For the text-containing cell, return its midpoint in (x, y) coordinate format. 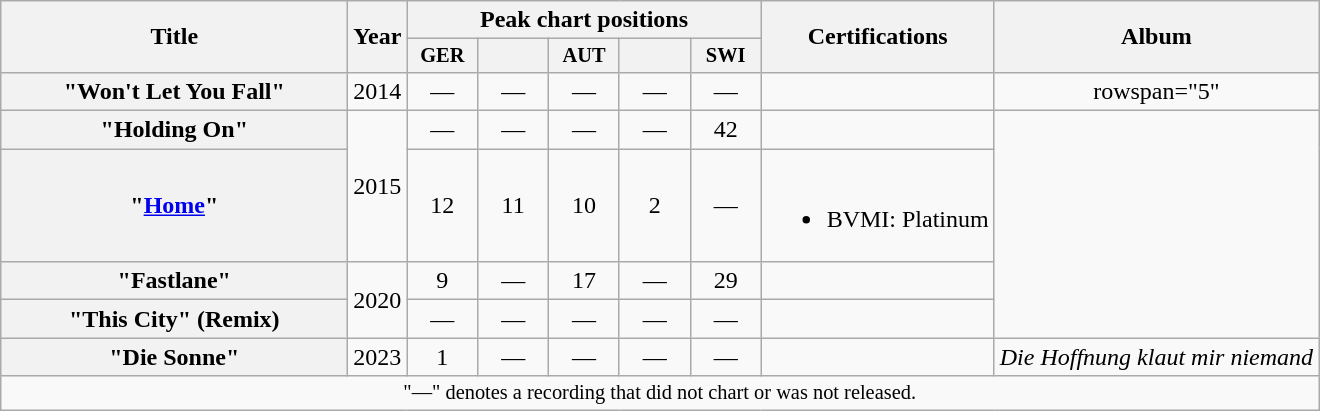
2 (654, 206)
2023 (378, 357)
2015 (378, 186)
Title (174, 37)
GER (442, 56)
11 (514, 206)
"Fastlane" (174, 281)
10 (584, 206)
12 (442, 206)
29 (726, 281)
SWI (726, 56)
Die Hoffnung klaut mir niemand (1156, 357)
2014 (378, 91)
Peak chart positions (584, 20)
42 (726, 130)
1 (442, 357)
Certifications (878, 37)
"This City" (Remix) (174, 319)
2020 (378, 300)
Album (1156, 37)
rowspan="5" (1156, 91)
"Won't Let You Fall" (174, 91)
Year (378, 37)
17 (584, 281)
"Home" (174, 206)
AUT (584, 56)
"Die Sonne" (174, 357)
"—" denotes a recording that did not chart or was not released. (660, 393)
9 (442, 281)
"Holding On" (174, 130)
BVMI: Platinum (878, 206)
